Provide the [x, y] coordinate of the cell's center where the given text is located.  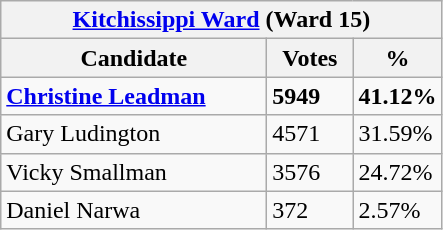
31.59% [398, 134]
Daniel Narwa [134, 210]
24.72% [398, 172]
Vicky Smallman [134, 172]
Kitchissippi Ward (Ward 15) [222, 20]
Christine Leadman [134, 96]
41.12% [398, 96]
Gary Ludington [134, 134]
% [398, 58]
3576 [310, 172]
4571 [310, 134]
5949 [310, 96]
372 [310, 210]
Votes [310, 58]
2.57% [398, 210]
Candidate [134, 58]
